Output the (X, Y) coordinate of the center of the cell containing the given text.  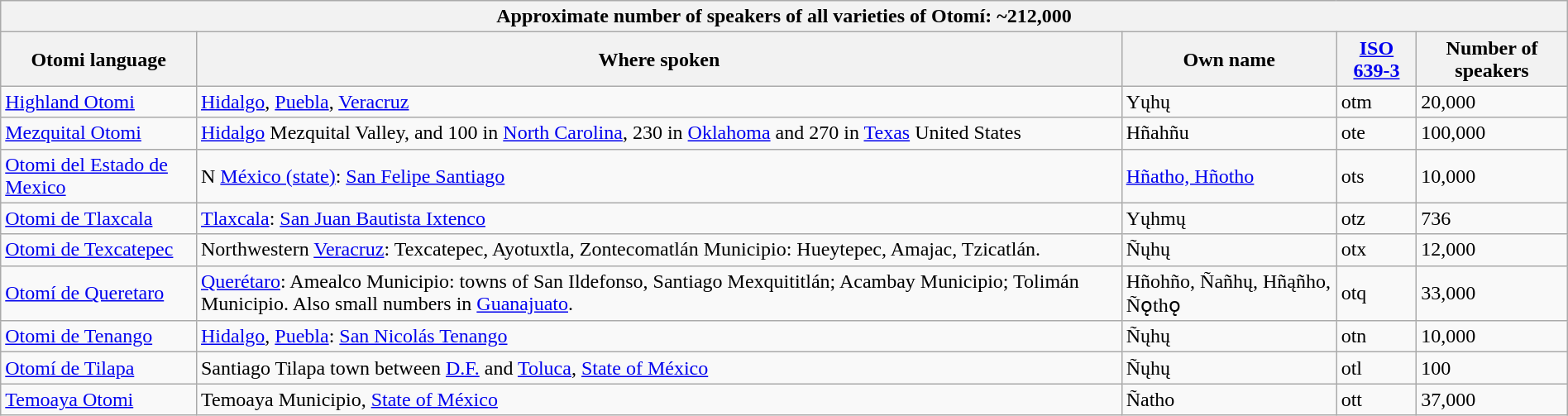
Hñahñu (1229, 133)
Yųhų (1229, 102)
ott (1376, 399)
Tlaxcala: San Juan Bautista Ixtenco (658, 218)
otl (1376, 368)
Otomi del Estado de Mexico (99, 175)
Otomi de Texcatepec (99, 250)
Where spoken (658, 60)
Hñohño, Ñañhų, Hñąñho, Ñǫthǫ (1229, 293)
Querétaro: Amealco Municipio: towns of San Ildefonso, Santiago Mexquititlán; Acambay Municipio; Tolimán Municipio. Also small numbers in Guanajuato. (658, 293)
Ñatho (1229, 399)
ote (1376, 133)
Highland Otomi (99, 102)
Otomi de Tlaxcala (99, 218)
Otomi de Tenango (99, 337)
ots (1376, 175)
N México (state): San Felipe Santiago (658, 175)
Own name (1229, 60)
Yųhmų (1229, 218)
100,000 (1492, 133)
otq (1376, 293)
Temoaya Otomi (99, 399)
Mezquital Otomi (99, 133)
Hñatho, Hñotho (1229, 175)
Northwestern Veracruz: Texcatepec, Ayotuxtla, Zontecomatlán Municipio: Hueytepec, Amajac, Tzicatlán. (658, 250)
Otomí de Queretaro (99, 293)
otz (1376, 218)
33,000 (1492, 293)
Otomí de Tilapa (99, 368)
Santiago Tilapa town between D.F. and Toluca, State of México (658, 368)
736 (1492, 218)
otx (1376, 250)
Hidalgo, Puebla, Veracruz (658, 102)
Approximate number of speakers of all varieties of Otomí: ~212,000 (784, 17)
Otomi language (99, 60)
Hidalgo, Puebla: San Nicolás Tenango (658, 337)
otm (1376, 102)
20,000 (1492, 102)
100 (1492, 368)
12,000 (1492, 250)
ISO 639-3 (1376, 60)
37,000 (1492, 399)
Temoaya Municipio, State of México (658, 399)
otn (1376, 337)
Hidalgo Mezquital Valley, and 100 in North Carolina, 230 in Oklahoma and 270 in Texas United States (658, 133)
Number of speakers (1492, 60)
